Determine the (X, Y) coordinate at the center of the cell enclosing the given text.  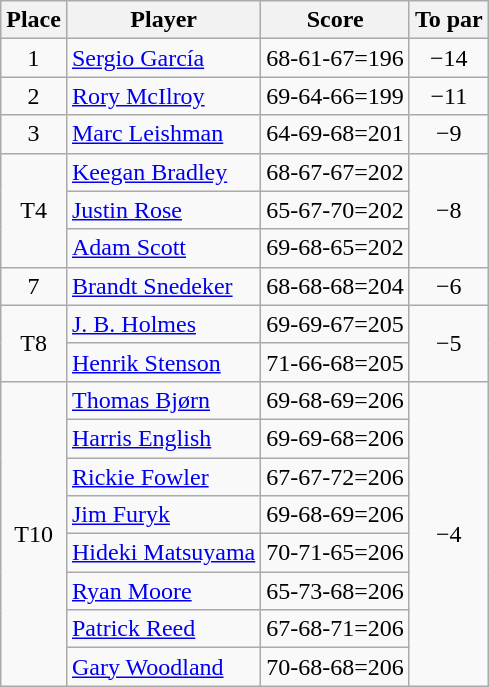
T10 (34, 533)
3 (34, 134)
69-69-68=206 (336, 438)
Brandt Snedeker (163, 286)
−4 (448, 533)
2 (34, 96)
69-69-67=205 (336, 324)
Gary Woodland (163, 667)
To par (448, 20)
7 (34, 286)
71-66-68=205 (336, 362)
65-73-68=206 (336, 591)
Thomas Bjørn (163, 400)
Marc Leishman (163, 134)
Henrik Stenson (163, 362)
68-67-67=202 (336, 172)
Rickie Fowler (163, 477)
70-71-65=206 (336, 553)
−14 (448, 58)
Score (336, 20)
68-68-68=204 (336, 286)
65-67-70=202 (336, 210)
−8 (448, 210)
Sergio García (163, 58)
64-69-68=201 (336, 134)
−5 (448, 343)
T8 (34, 343)
68-61-67=196 (336, 58)
Patrick Reed (163, 629)
−11 (448, 96)
70-68-68=206 (336, 667)
Adam Scott (163, 248)
Jim Furyk (163, 515)
Place (34, 20)
−6 (448, 286)
69-68-65=202 (336, 248)
Harris English (163, 438)
J. B. Holmes (163, 324)
Hideki Matsuyama (163, 553)
Rory McIlroy (163, 96)
T4 (34, 210)
67-67-72=206 (336, 477)
Keegan Bradley (163, 172)
69-64-66=199 (336, 96)
−9 (448, 134)
67-68-71=206 (336, 629)
Justin Rose (163, 210)
1 (34, 58)
Player (163, 20)
Ryan Moore (163, 591)
